Provide the [x, y] coordinate of the cell's center where the given text is located.  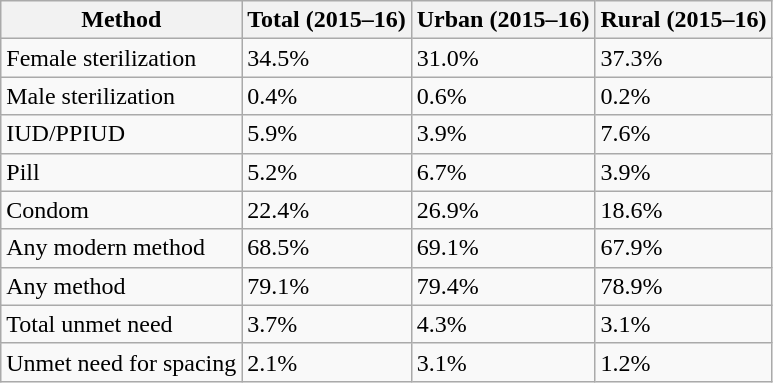
6.7% [503, 172]
79.1% [327, 286]
2.1% [327, 362]
79.4% [503, 286]
Total (2015–16) [327, 20]
IUD/PPIUD [122, 134]
1.2% [684, 362]
4.3% [503, 324]
18.6% [684, 210]
Urban (2015–16) [503, 20]
Female sterilization [122, 58]
Condom [122, 210]
7.6% [684, 134]
31.0% [503, 58]
37.3% [684, 58]
Total unmet need [122, 324]
3.7% [327, 324]
26.9% [503, 210]
69.1% [503, 248]
Any modern method [122, 248]
5.2% [327, 172]
0.4% [327, 96]
67.9% [684, 248]
Method [122, 20]
Pill [122, 172]
68.5% [327, 248]
0.6% [503, 96]
Rural (2015–16) [684, 20]
22.4% [327, 210]
Any method [122, 286]
Male sterilization [122, 96]
34.5% [327, 58]
0.2% [684, 96]
5.9% [327, 134]
78.9% [684, 286]
Unmet need for spacing [122, 362]
